Provide the (x, y) coordinate of the cell's center where the given text is located.  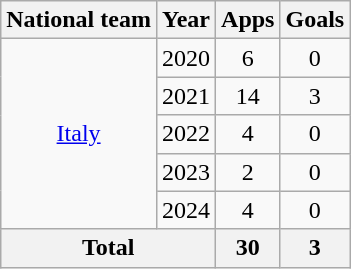
2 (248, 172)
14 (248, 96)
Goals (315, 20)
6 (248, 58)
National team (79, 20)
2024 (186, 210)
Year (186, 20)
Italy (79, 134)
2022 (186, 134)
2023 (186, 172)
2021 (186, 96)
30 (248, 248)
Total (108, 248)
Apps (248, 20)
2020 (186, 58)
